Detect which cell encompasses the target text, then output its (X, Y) center coordinate. 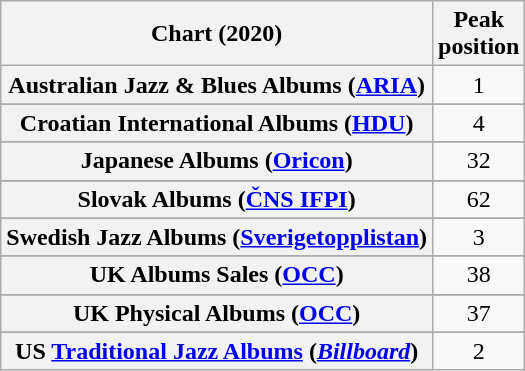
Peakposition (479, 34)
Swedish Jazz Albums (Sverigetopplistan) (217, 237)
Japanese Albums (Oricon) (217, 161)
32 (479, 161)
UK Albums Sales (OCC) (217, 275)
38 (479, 275)
UK Physical Albums (OCC) (217, 313)
62 (479, 199)
Chart (2020) (217, 34)
Croatian International Albums (HDU) (217, 123)
Slovak Albums (ČNS IFPI) (217, 199)
1 (479, 85)
US Traditional Jazz Albums (Billboard) (217, 351)
2 (479, 351)
37 (479, 313)
3 (479, 237)
Australian Jazz & Blues Albums (ARIA) (217, 85)
4 (479, 123)
